Detect which cell encompasses the target text, then output its (X, Y) center coordinate. 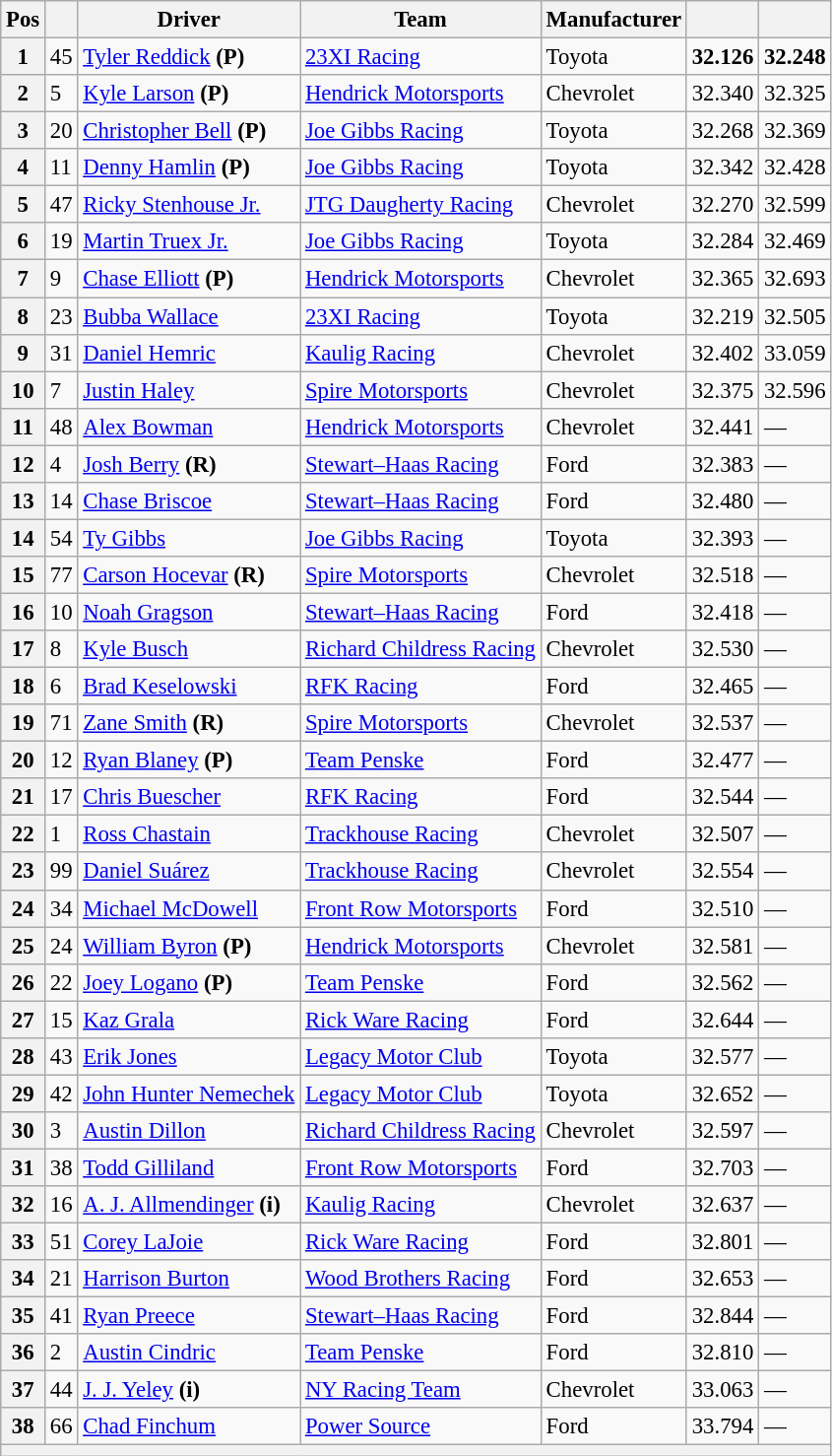
32.428 (796, 167)
33.063 (723, 1390)
32.375 (723, 390)
32.248 (796, 57)
51 (61, 1242)
48 (61, 427)
NY Racing Team (421, 1390)
32.383 (723, 464)
25 (24, 946)
27 (24, 1020)
32.562 (723, 982)
32.340 (723, 94)
33.059 (796, 353)
32.653 (723, 1279)
33.794 (723, 1427)
32.465 (723, 687)
Josh Berry (R) (189, 464)
32.477 (723, 761)
Kyle Larson (P) (189, 94)
Team (421, 20)
32.402 (723, 353)
John Hunter Nemechek (189, 1093)
99 (61, 872)
Tyler Reddick (P) (189, 57)
Bubba Wallace (189, 316)
Wood Brothers Racing (421, 1279)
32.801 (723, 1242)
Zane Smith (R) (189, 723)
32.652 (723, 1093)
Chase Briscoe (189, 501)
32.342 (723, 167)
J. J. Yeley (i) (189, 1390)
Alex Bowman (189, 427)
32.507 (723, 834)
Harrison Burton (189, 1279)
JTG Daugherty Racing (421, 205)
29 (24, 1093)
Noah Gragson (189, 612)
Manufacturer (613, 20)
Driver (189, 20)
Erik Jones (189, 1057)
32.284 (723, 241)
Corey LaJoie (189, 1242)
41 (61, 1316)
44 (61, 1390)
37 (24, 1390)
William Byron (P) (189, 946)
32.469 (796, 241)
32.577 (723, 1057)
32.270 (723, 205)
26 (24, 982)
32.637 (723, 1205)
32.810 (723, 1353)
Denny Hamlin (P) (189, 167)
77 (61, 575)
32.369 (796, 131)
47 (61, 205)
Power Source (421, 1427)
A. J. Allmendinger (i) (189, 1205)
Daniel Hemric (189, 353)
32.219 (723, 316)
Chase Elliott (P) (189, 279)
Chris Buescher (189, 797)
32.480 (723, 501)
Martin Truex Jr. (189, 241)
32.325 (796, 94)
45 (61, 57)
Ross Chastain (189, 834)
32.581 (723, 946)
32.393 (723, 538)
32.644 (723, 1020)
36 (24, 1353)
32.268 (723, 131)
Austin Cindric (189, 1353)
Kyle Busch (189, 649)
32.844 (723, 1316)
Ricky Stenhouse Jr. (189, 205)
Ryan Blaney (P) (189, 761)
71 (61, 723)
33 (24, 1242)
Michael McDowell (189, 908)
32.554 (723, 872)
32.126 (723, 57)
Joey Logano (P) (189, 982)
32.703 (723, 1167)
28 (24, 1057)
30 (24, 1131)
32.441 (723, 427)
32.418 (723, 612)
35 (24, 1316)
Christopher Bell (P) (189, 131)
Carson Hocevar (R) (189, 575)
32.530 (723, 649)
Brad Keselowski (189, 687)
32.510 (723, 908)
Pos (24, 20)
Ryan Preece (189, 1316)
32.693 (796, 279)
66 (61, 1427)
Chad Finchum (189, 1427)
Daniel Suárez (189, 872)
32.597 (723, 1131)
54 (61, 538)
Ty Gibbs (189, 538)
43 (61, 1057)
32.365 (723, 279)
Austin Dillon (189, 1131)
32.505 (796, 316)
32.596 (796, 390)
13 (24, 501)
32.537 (723, 723)
32.599 (796, 205)
18 (24, 687)
32 (24, 1205)
42 (61, 1093)
Justin Haley (189, 390)
32.544 (723, 797)
32.518 (723, 575)
Kaz Grala (189, 1020)
Todd Gilliland (189, 1167)
